Return the [x, y] coordinate for the center point of the cell that contains the specified text.  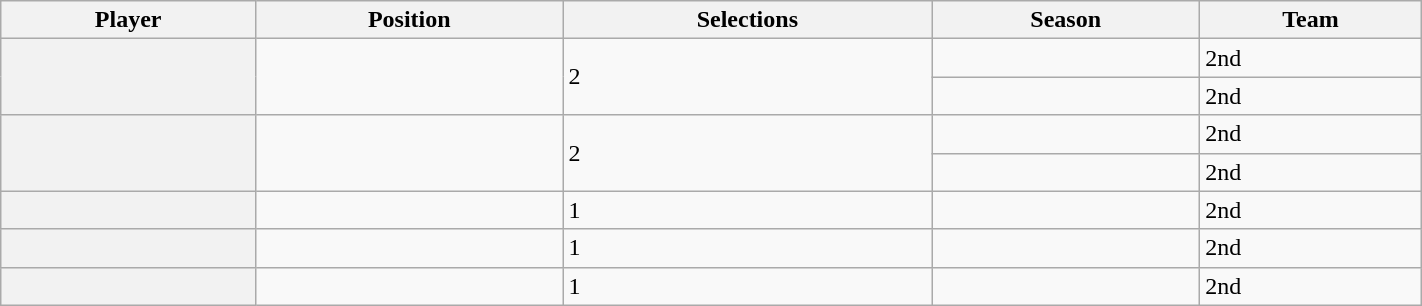
Season [1066, 20]
Selections [748, 20]
Team [1311, 20]
Player [128, 20]
Position [410, 20]
